Find where the given text appears and provide that cell's center as [X, Y] coordinate. 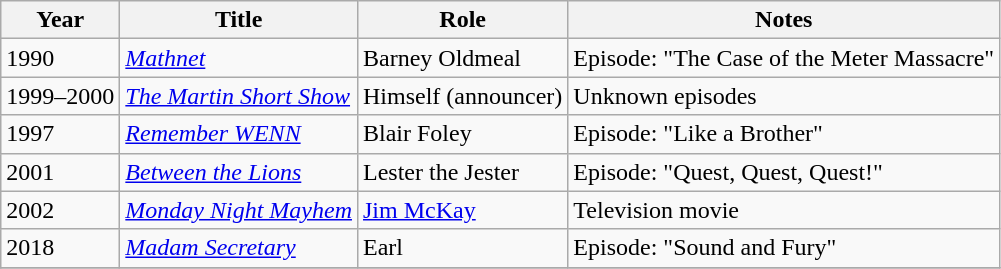
Episode: "Quest, Quest, Quest!" [784, 172]
Blair Foley [462, 134]
1990 [60, 58]
Between the Lions [239, 172]
Mathnet [239, 58]
Title [239, 20]
Television movie [784, 210]
Jim McKay [462, 210]
Episode: "Sound and Fury" [784, 248]
Remember WENN [239, 134]
Lester the Jester [462, 172]
Monday Night Mayhem [239, 210]
Himself (announcer) [462, 96]
Notes [784, 20]
1997 [60, 134]
2002 [60, 210]
Barney Oldmeal [462, 58]
Role [462, 20]
2001 [60, 172]
Year [60, 20]
Episode: "Like a Brother" [784, 134]
Earl [462, 248]
The Martin Short Show [239, 96]
Episode: "The Case of the Meter Massacre" [784, 58]
2018 [60, 248]
1999–2000 [60, 96]
Madam Secretary [239, 248]
Unknown episodes [784, 96]
